Locate the cell with the specified text and output its (X, Y) center coordinate. 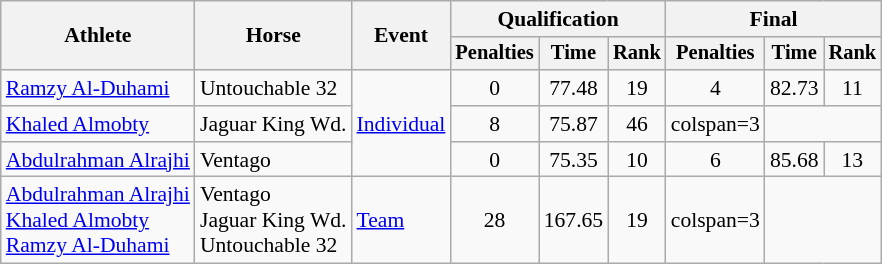
82.73 (794, 88)
Jaguar King Wd. (274, 124)
167.65 (574, 220)
11 (853, 88)
Untouchable 32 (274, 88)
VentagoJaguar King Wd.Untouchable 32 (274, 220)
4 (716, 88)
8 (494, 124)
Individual (402, 124)
Horse (274, 36)
Event (402, 36)
Final (774, 19)
Ventago (274, 160)
28 (494, 220)
46 (637, 124)
77.48 (574, 88)
Abdulrahman Alrajhi (98, 160)
Khaled Almobty (98, 124)
Athlete (98, 36)
75.87 (574, 124)
Team (402, 220)
Ramzy Al-Duhami (98, 88)
10 (637, 160)
6 (716, 160)
Abdulrahman AlrajhiKhaled AlmobtyRamzy Al-Duhami (98, 220)
75.35 (574, 160)
85.68 (794, 160)
13 (853, 160)
Qualification (558, 19)
